Return the [X, Y] coordinate for the center point of the cell that contains the specified text.  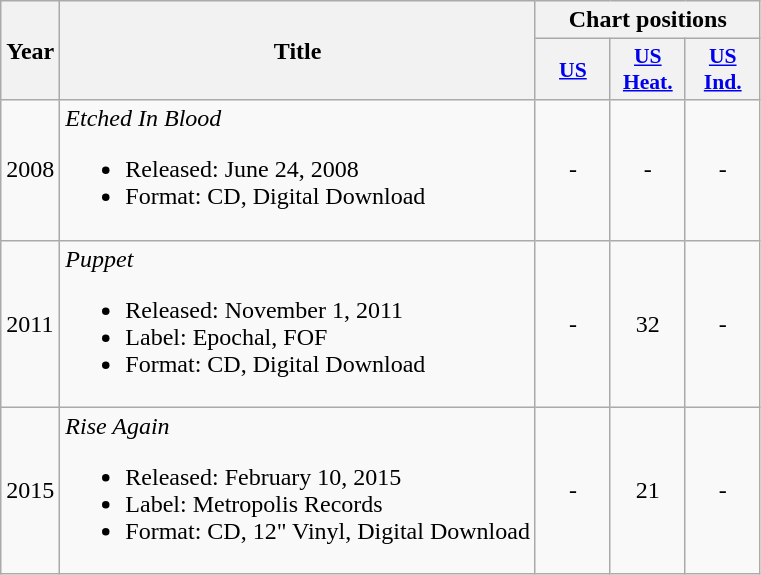
Chart positions [648, 20]
32 [648, 324]
Etched In BloodReleased: June 24, 2008Format: CD, Digital Download [298, 170]
US Ind. [722, 70]
US Heat. [648, 70]
21 [648, 490]
Rise AgainReleased: February 10, 2015Label: Metropolis RecordsFormat: CD, 12" Vinyl, Digital Download [298, 490]
Year [30, 50]
2015 [30, 490]
Title [298, 50]
2008 [30, 170]
PuppetReleased: November 1, 2011Label: Epochal, FOFFormat: CD, Digital Download [298, 324]
US [572, 70]
2011 [30, 324]
